Return (x, y) of the center of cell containing provided text 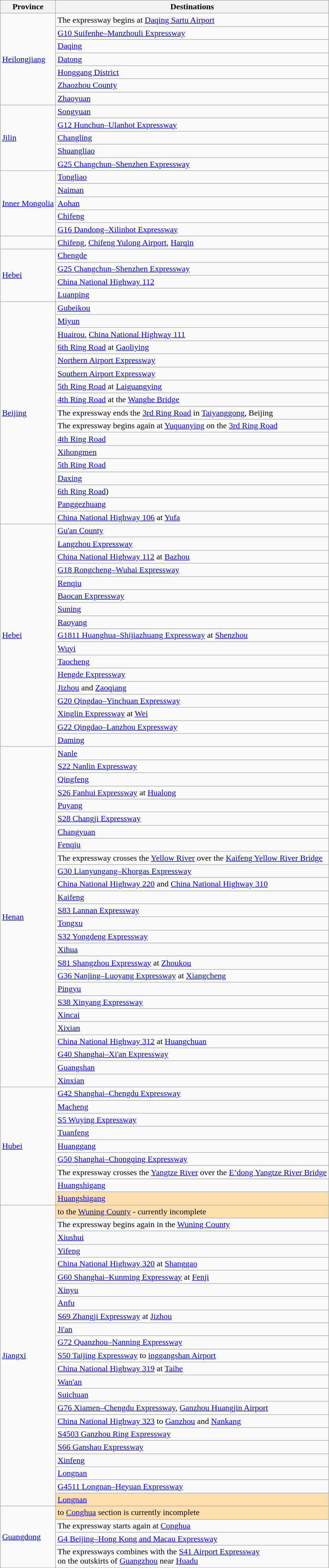
China National Highway 319 at Taihe (192, 1368)
Inner Mongolia (28, 203)
Xinfeng (192, 1460)
S38 Xinyang Expressway (192, 1002)
Miyun (192, 321)
S28 Changji Expressway (192, 819)
G60 Shanghai–Kunming Expressway at Fenji (192, 1277)
Guangshan (192, 1067)
The expressway crosses the Yellow River over the Kaifeng Yellow River Bridge (192, 858)
Jizhou and Zaoqiang (192, 688)
The expressway begins again in the Wuning County (192, 1225)
Kaifeng (192, 897)
The expressways combines with the S41 Airport Expressway on the outskirts of Guangzhou near Huadu (192, 1556)
Raoyang (192, 622)
G10 Suifenhe–Manzhouli Expressway (192, 33)
G12 Hunchun–Ulanhot Expressway (192, 125)
Destinations (192, 7)
Xinxian (192, 1081)
Zhaoyuan (192, 98)
Nanle (192, 753)
Wan'an (192, 1382)
Langzhou Expressway (192, 544)
Southern Airport Expressway (192, 373)
Henan (28, 917)
China National Highway 312 at Huangchuan (192, 1041)
Tuanfeng (192, 1133)
China National Highway 220 and China National Highway 310 (192, 884)
Yifeng (192, 1251)
Xixian (192, 1028)
Huairou, China National Highway 111 (192, 334)
Changyuan (192, 832)
Chengde (192, 256)
Tongxu (192, 923)
Xihua (192, 949)
Zhaozhou County (192, 85)
to Conghua section is currently incomplete (192, 1513)
G4511 Longnan–Heyuan Expressway (192, 1486)
Songyuan (192, 111)
Taocheng (192, 662)
Datong (192, 59)
China National Highway 106 at Yufa (192, 517)
Xiushui (192, 1238)
Hubei (28, 1146)
S50 Taijing Expressway to inggangshan Airport (192, 1355)
S22 Nanlin Expressway (192, 766)
S5 Wuying Expressway (192, 1120)
4th Ring Road at the Wanghe Bridge (192, 400)
G30 Lianyungang–Khorgas Expressway (192, 871)
Hengde Expressway (192, 675)
Qingfeng (192, 779)
5th Ring Road at Laiguangying (192, 387)
S69 Zhangji Expressway at Jizhou (192, 1316)
Baocan Expressway (192, 596)
G40 Shanghai–Xi'an Expressway (192, 1054)
G16 Dandong–Xilinhot Expressway (192, 229)
Suning (192, 609)
G18 Rongcheng–Wuhai Expressway (192, 570)
Chifeng, Chifeng Yulong Airport, Harqin (192, 243)
5th Ring Road (192, 465)
Wuyi (192, 648)
Beijing (28, 413)
The expressway begins again at Yuquanying on the 3rd Ring Road (192, 426)
6th Ring Road) (192, 491)
Honggang District (192, 72)
Gu'an County (192, 530)
Luanping (192, 295)
S83 Lannan Expressway (192, 910)
Xinyu (192, 1290)
Tongliao (192, 177)
Panggezhuang (192, 504)
S81 Shangzhou Expressway at Zhoukou (192, 963)
Daxing (192, 478)
Guangdong (28, 1537)
Huanggang (192, 1146)
G76 Xiamen–Chengdu Expressway, Ganzhou Huangjin Airport (192, 1408)
Naiman (192, 190)
Daming (192, 740)
Jilin (28, 138)
S66 Ganshao Expressway (192, 1447)
Puyang (192, 806)
The expressway crosses the Yangtze River over the E’dong Yangtze River Bridge (192, 1172)
G50 Shanghai–Chongqing Expressway (192, 1159)
Suichuan (192, 1395)
Xinglin Expressway at Wei (192, 714)
G22 Qingdao–Lanzhou Expressway (192, 727)
S26 Fanhui Expressway at Hualong (192, 792)
S4503 Ganzhou Ring Expressway (192, 1434)
Chifeng (192, 216)
Gubeikou (192, 308)
China National Highway 320 at Shanggao (192, 1264)
S32 Yongdeng Expressway (192, 936)
The expressway starts again at Conghua (192, 1526)
G20 Qingdao–Yinchuan Expressway (192, 701)
Anfu (192, 1303)
Jiangxi (28, 1355)
China National Highway 112 at Bazhou (192, 557)
Province (28, 7)
G4 Beijing–Hong Kong and Macau Expressway (192, 1539)
Northern Airport Expressway (192, 360)
4th Ring Road (192, 439)
China National Highway 323 to Ganzhou and Nankang (192, 1421)
G72 Quanzhou–Nanning Expressway (192, 1342)
Shuangliao (192, 151)
Macheng (192, 1107)
Renqiu (192, 583)
Fenqiu (192, 845)
Ji'an (192, 1329)
G1811 Huanghua–Shijiazhuang Expressway at Shenzhou (192, 635)
Pingyu (192, 989)
to the Wuning County - currently incomplete (192, 1211)
Xincai (192, 1015)
The expressway ends the 3rd Ring Road in Taiyanggong, Beijing (192, 413)
The expressway begins at Daqing Sartu Airport (192, 20)
Aohan (192, 203)
Heilongjiang (28, 59)
G42 Shanghai–Chengdu Expressway (192, 1094)
G36 Nanjing–Luoyang Expressway at Xiangcheng (192, 976)
Xihongmen (192, 452)
China National Highway 112 (192, 282)
6th Ring Road at Gaoliying (192, 347)
Daqing (192, 46)
Changling (192, 138)
